Determine the [x, y] coordinate at the center of the cell enclosing the given text.  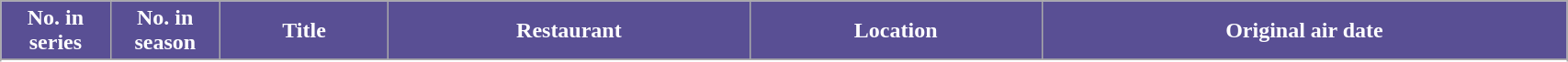
Title [303, 31]
Original air date [1304, 31]
No. inseason [165, 31]
Location [896, 31]
Restaurant [570, 31]
No. inseries [55, 31]
